Locate the cell with the specified text and output its [X, Y] center coordinate. 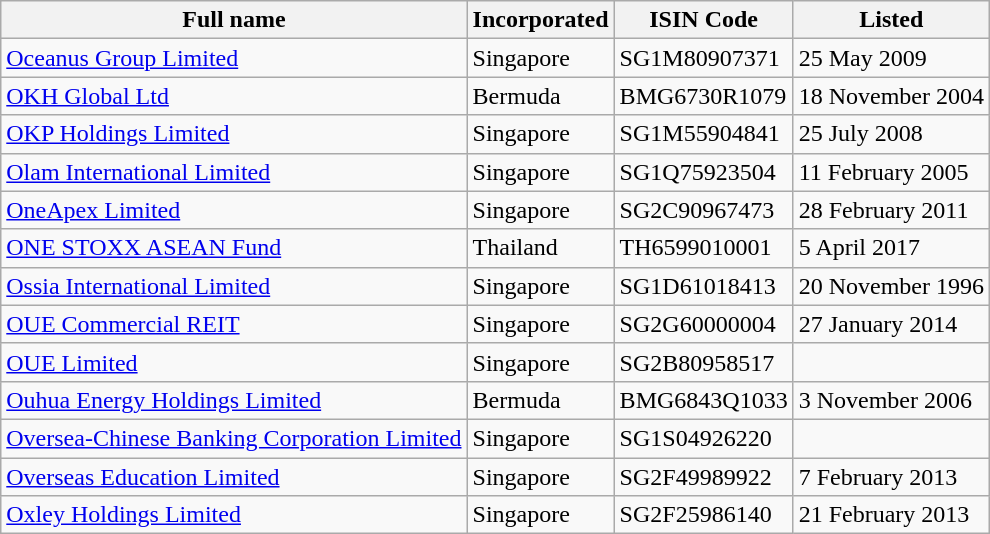
OKH Global Ltd [234, 96]
Thailand [540, 248]
Ouhua Energy Holdings Limited [234, 400]
Full name [234, 20]
Oxley Holdings Limited [234, 515]
21 February 2013 [891, 515]
Olam International Limited [234, 172]
OUE Limited [234, 362]
Oversea-Chinese Banking Corporation Limited [234, 438]
SG2C90967473 [704, 210]
SG2G60000004 [704, 324]
SG2F25986140 [704, 515]
27 January 2014 [891, 324]
25 July 2008 [891, 134]
TH6599010001 [704, 248]
ONE STOXX ASEAN Fund [234, 248]
BMG6730R1079 [704, 96]
25 May 2009 [891, 58]
Ossia International Limited [234, 286]
SG1M55904841 [704, 134]
5 April 2017 [891, 248]
Incorporated [540, 20]
3 November 2006 [891, 400]
SG2F49989922 [704, 477]
SG1Q75923504 [704, 172]
18 November 2004 [891, 96]
11 February 2005 [891, 172]
ISIN Code [704, 20]
OKP Holdings Limited [234, 134]
20 November 1996 [891, 286]
SG1D61018413 [704, 286]
Overseas Education Limited [234, 477]
OUE Commercial REIT [234, 324]
Listed [891, 20]
7 February 2013 [891, 477]
BMG6843Q1033 [704, 400]
OneApex Limited [234, 210]
SG1S04926220 [704, 438]
SG2B80958517 [704, 362]
Oceanus Group Limited [234, 58]
SG1M80907371 [704, 58]
28 February 2011 [891, 210]
